Search for the cell housing the specified text and yield its [x, y] center coordinate. 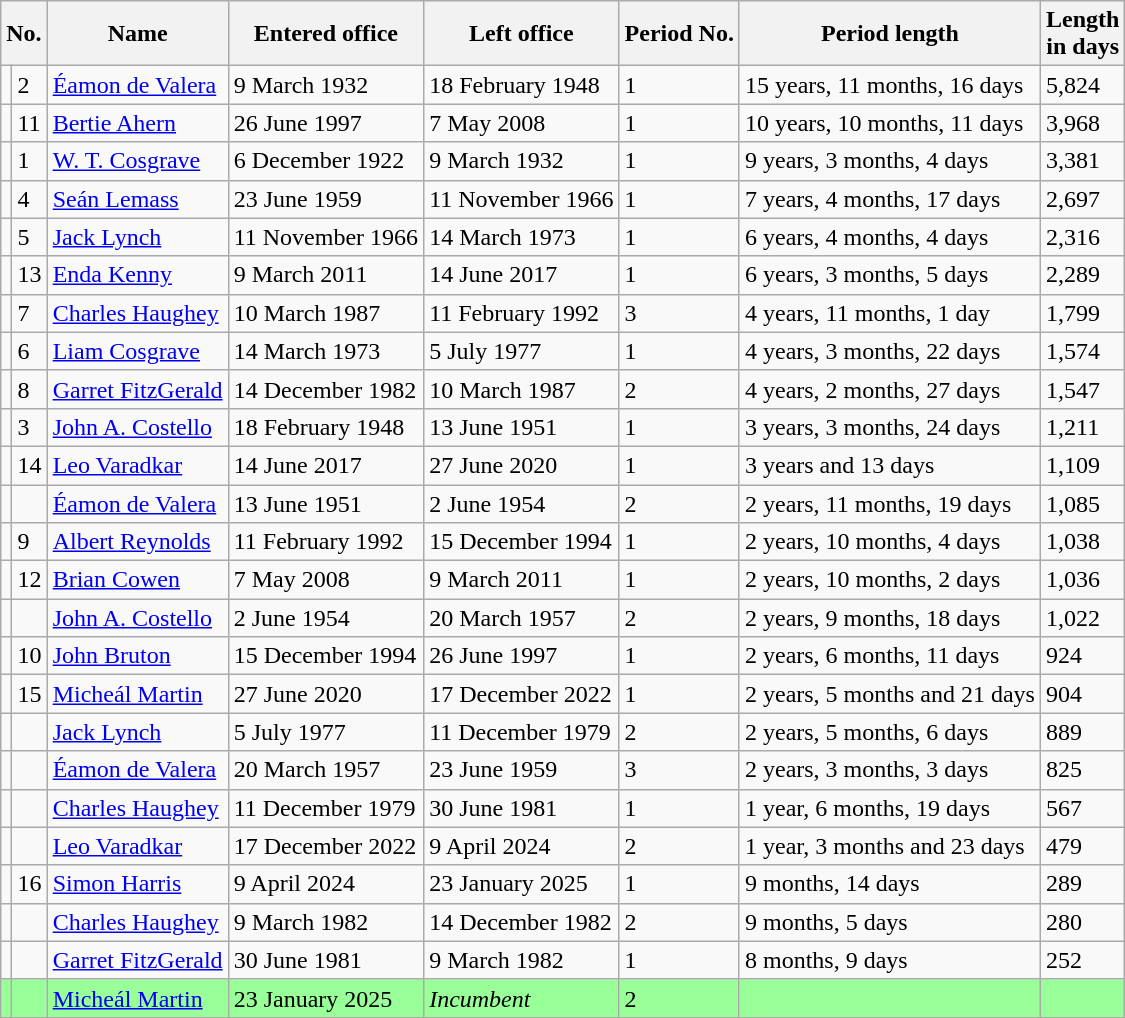
3,968 [1082, 123]
6 [30, 351]
280 [1082, 922]
9 months, 14 days [890, 884]
2,697 [1082, 199]
Period length [890, 34]
1,547 [1082, 389]
Simon Harris [138, 884]
W. T. Cosgrave [138, 161]
2 years, 9 months, 18 days [890, 618]
Brian Cowen [138, 580]
Seán Lemass [138, 199]
Incumbent [522, 998]
1,574 [1082, 351]
1,022 [1082, 618]
1,038 [1082, 542]
1,799 [1082, 313]
2 years, 3 months, 3 days [890, 770]
924 [1082, 656]
2 years, 5 months, 6 days [890, 732]
889 [1082, 732]
1,109 [1082, 465]
10 years, 10 months, 11 days [890, 123]
No. [24, 34]
2 years, 10 months, 4 days [890, 542]
3 years and 13 days [890, 465]
1,036 [1082, 580]
2 years, 10 months, 2 days [890, 580]
2 years, 6 months, 11 days [890, 656]
14 [30, 465]
16 [30, 884]
Lengthin days [1082, 34]
Albert Reynolds [138, 542]
4 years, 3 months, 22 days [890, 351]
8 [30, 389]
9 [30, 542]
4 years, 2 months, 27 days [890, 389]
8 months, 9 days [890, 960]
9 years, 3 months, 4 days [890, 161]
289 [1082, 884]
2 years, 11 months, 19 days [890, 503]
904 [1082, 694]
12 [30, 580]
6 years, 3 months, 5 days [890, 275]
13 [30, 275]
2,289 [1082, 275]
252 [1082, 960]
4 [30, 199]
Entered office [326, 34]
11 [30, 123]
1 year, 6 months, 19 days [890, 808]
15 years, 11 months, 16 days [890, 85]
3,381 [1082, 161]
3 years, 3 months, 24 days [890, 427]
9 months, 5 days [890, 922]
Bertie Ahern [138, 123]
5 [30, 237]
4 years, 11 months, 1 day [890, 313]
5,824 [1082, 85]
John Bruton [138, 656]
1,211 [1082, 427]
Enda Kenny [138, 275]
1 year, 3 months and 23 days [890, 846]
7 years, 4 months, 17 days [890, 199]
Name [138, 34]
2,316 [1082, 237]
10 [30, 656]
Period No. [679, 34]
825 [1082, 770]
2 years, 5 months and 21 days [890, 694]
7 [30, 313]
Liam Cosgrave [138, 351]
479 [1082, 846]
15 [30, 694]
6 December 1922 [326, 161]
Left office [522, 34]
567 [1082, 808]
1,085 [1082, 503]
6 years, 4 months, 4 days [890, 237]
